Extract the [X, Y] coordinate from the center of the cell holding the provided text.  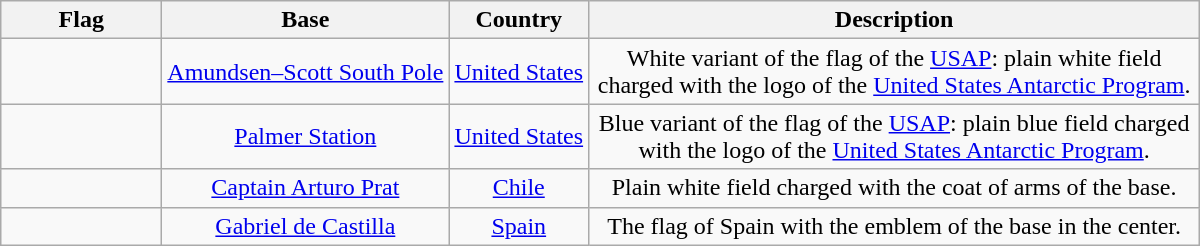
Palmer Station [306, 136]
Spain [519, 226]
Chile [519, 188]
White variant of the flag of the USAP: plain white field charged with the logo of the United States Antarctic Program. [894, 72]
Country [519, 20]
Amundsen–Scott South Pole [306, 72]
Plain white field charged with the coat of arms of the base. [894, 188]
Flag [82, 20]
Blue variant of the flag of the USAP: plain blue field charged with the logo of the United States Antarctic Program. [894, 136]
Description [894, 20]
Gabriel de Castilla [306, 226]
The flag of Spain with the emblem of the base in the center. [894, 226]
Captain Arturo Prat [306, 188]
Base [306, 20]
